Provide the [x, y] coordinate of the cell's center where the given text is located.  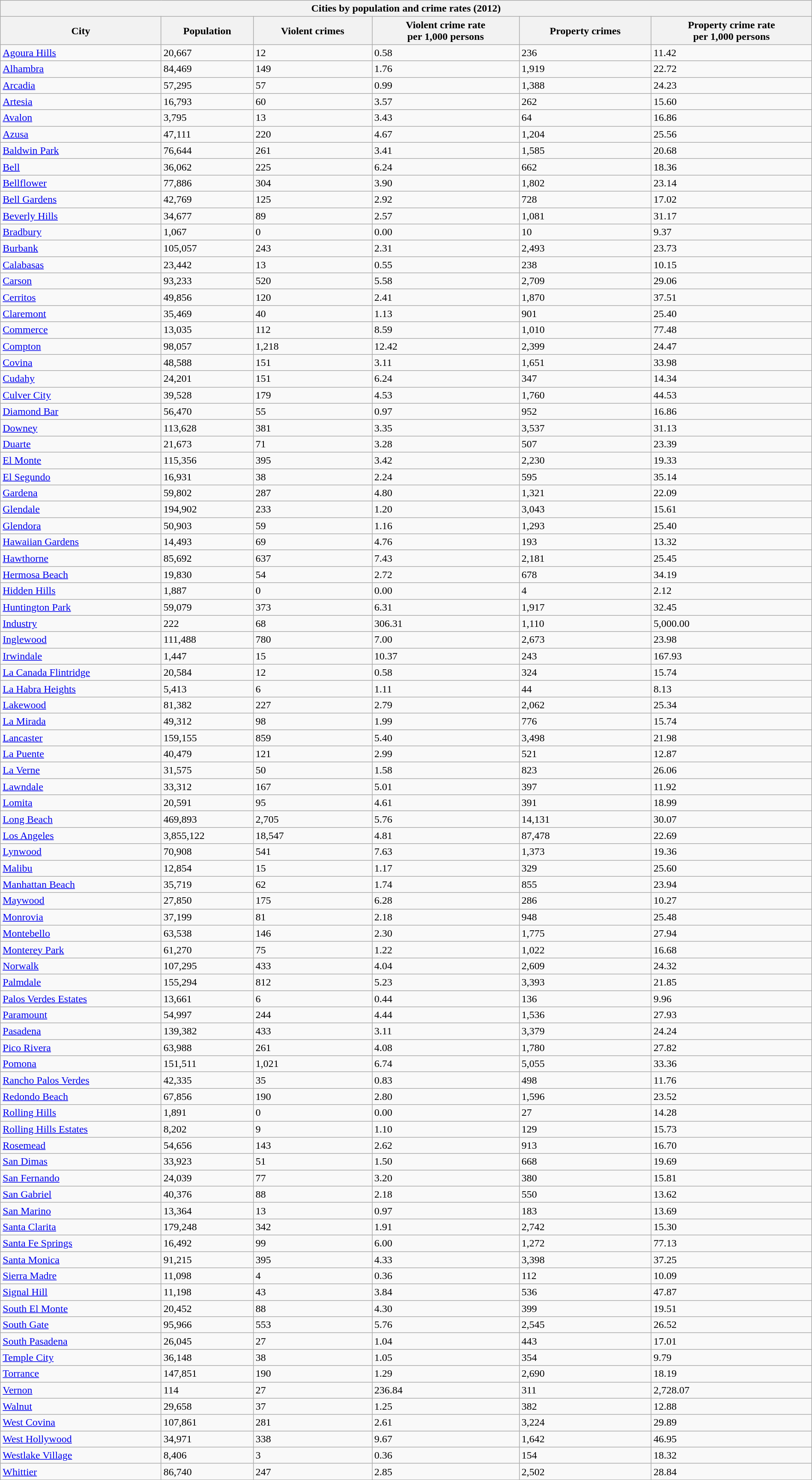
City [81, 31]
5,055 [585, 1064]
13.32 [731, 542]
El Segundo [81, 477]
37,199 [207, 917]
21.85 [731, 982]
324 [585, 672]
34,677 [207, 216]
14,131 [585, 819]
728 [585, 199]
Carson [81, 281]
27.93 [731, 1015]
25.60 [731, 868]
4.80 [446, 493]
306.31 [446, 623]
1,802 [585, 183]
16.68 [731, 950]
Industry [81, 623]
34.19 [731, 575]
3.90 [446, 183]
93,233 [207, 281]
76,644 [207, 150]
21,673 [207, 444]
149 [313, 69]
Claremont [81, 314]
6.00 [446, 1243]
18.36 [731, 167]
1.16 [446, 526]
19.69 [731, 1162]
5,000.00 [731, 623]
2,690 [585, 1374]
1,022 [585, 950]
125 [313, 199]
7.43 [446, 558]
22.69 [731, 836]
Calabasas [81, 265]
68 [313, 623]
23.52 [731, 1097]
233 [313, 509]
4.53 [446, 395]
1.13 [446, 314]
35 [313, 1080]
20,452 [207, 1309]
381 [313, 428]
24.23 [731, 85]
50 [313, 770]
55 [313, 411]
2.57 [446, 216]
Maywood [81, 901]
Property crime rateper 1,000 persons [731, 31]
77 [313, 1178]
56,470 [207, 411]
36,062 [207, 167]
18.19 [731, 1374]
98 [313, 721]
27,850 [207, 901]
380 [585, 1178]
29,658 [207, 1406]
31.17 [731, 216]
15.81 [731, 1178]
77.13 [731, 1243]
37 [313, 1406]
105,057 [207, 249]
71 [313, 444]
Long Beach [81, 819]
Santa Fe Springs [81, 1243]
1,642 [585, 1439]
47,111 [207, 134]
San Marino [81, 1210]
Bradbury [81, 232]
236.84 [446, 1390]
139,382 [207, 1031]
43 [313, 1292]
4.76 [446, 542]
1,204 [585, 134]
South El Monte [81, 1309]
5,413 [207, 689]
2,705 [313, 819]
2.80 [446, 1097]
238 [585, 265]
823 [585, 770]
24.47 [731, 346]
77.48 [731, 330]
51 [313, 1162]
373 [313, 607]
6.28 [446, 901]
9.79 [731, 1357]
220 [313, 134]
Agoura Hills [81, 53]
27.94 [731, 933]
Norwalk [81, 966]
18,547 [313, 836]
24,201 [207, 379]
3,855,122 [207, 836]
81 [313, 917]
913 [585, 1145]
Duarte [81, 444]
354 [585, 1357]
Pico Rivera [81, 1048]
129 [585, 1129]
10.27 [731, 901]
Huntington Park [81, 607]
399 [585, 1309]
14.34 [731, 379]
5.40 [446, 737]
7.63 [446, 852]
1,388 [585, 85]
95,966 [207, 1325]
469,893 [207, 819]
13.62 [731, 1194]
3.41 [446, 150]
75 [313, 950]
776 [585, 721]
36,148 [207, 1357]
34,971 [207, 1439]
6.31 [446, 607]
5.58 [446, 281]
40 [313, 314]
10.37 [446, 656]
2,062 [585, 705]
Westlake Village [81, 1455]
113,628 [207, 428]
3,398 [585, 1259]
2,545 [585, 1325]
Lancaster [81, 737]
Los Angeles [81, 836]
5.01 [446, 787]
Bellflower [81, 183]
1.29 [446, 1374]
30.07 [731, 819]
0.99 [446, 85]
3,379 [585, 1031]
La Puente [81, 754]
3.57 [446, 102]
111,488 [207, 640]
Hawaiian Gardens [81, 542]
23.98 [731, 640]
42,335 [207, 1080]
18.32 [731, 1455]
Baldwin Park [81, 150]
West Hollywood [81, 1439]
59 [313, 526]
33.36 [731, 1064]
3,498 [585, 737]
2,673 [585, 640]
Arcadia [81, 85]
Santa Clarita [81, 1227]
8,406 [207, 1455]
281 [313, 1423]
West Covina [81, 1423]
236 [585, 53]
Glendora [81, 526]
Hidden Hills [81, 591]
Pasadena [81, 1031]
1,780 [585, 1048]
Monterey Park [81, 950]
8,202 [207, 1129]
87,478 [585, 836]
2,493 [585, 249]
2,230 [585, 460]
El Monte [81, 460]
Lakewood [81, 705]
Inglewood [81, 640]
9.96 [731, 999]
San Gabriel [81, 1194]
16,492 [207, 1243]
89 [313, 216]
262 [585, 102]
521 [585, 754]
4.67 [446, 134]
1,218 [313, 346]
4.04 [446, 966]
11.42 [731, 53]
2.62 [446, 1145]
26.52 [731, 1325]
23,442 [207, 265]
Rancho Palos Verdes [81, 1080]
20,591 [207, 803]
12,854 [207, 868]
10 [585, 232]
57 [313, 85]
Redondo Beach [81, 1097]
Walnut [81, 1406]
4.30 [446, 1309]
3.35 [446, 428]
121 [313, 754]
Commerce [81, 330]
4.33 [446, 1259]
Hermosa Beach [81, 575]
13,661 [207, 999]
5.23 [446, 982]
Artesia [81, 102]
42,769 [207, 199]
Avalon [81, 118]
1,651 [585, 363]
16.70 [731, 1145]
179 [313, 395]
24.32 [731, 966]
151,511 [207, 1064]
15.60 [731, 102]
2,709 [585, 281]
1.58 [446, 770]
63,988 [207, 1048]
143 [313, 1145]
Azusa [81, 134]
17.02 [731, 199]
62 [313, 884]
25.34 [731, 705]
15.30 [731, 1227]
19.36 [731, 852]
26,045 [207, 1341]
678 [585, 575]
99 [313, 1243]
31.13 [731, 428]
2.85 [446, 1471]
29.89 [731, 1423]
12.87 [731, 754]
2.72 [446, 575]
Montebello [81, 933]
147,851 [207, 1374]
35,719 [207, 884]
29.06 [731, 281]
La Canada Flintridge [81, 672]
136 [585, 999]
329 [585, 868]
Population [207, 31]
1.11 [446, 689]
26.06 [731, 770]
Bell Gardens [81, 199]
Pomona [81, 1064]
1,585 [585, 150]
952 [585, 411]
175 [313, 901]
901 [585, 314]
Rolling Hills Estates [81, 1129]
Compton [81, 346]
1.25 [446, 1406]
23.94 [731, 884]
South Gate [81, 1325]
1.20 [446, 509]
37.51 [731, 297]
2.30 [446, 933]
2.12 [731, 591]
859 [313, 737]
2.79 [446, 705]
54 [313, 575]
22.09 [731, 493]
1.17 [446, 868]
637 [313, 558]
64 [585, 118]
49,312 [207, 721]
8.59 [446, 330]
21.98 [731, 737]
16,793 [207, 102]
54,997 [207, 1015]
49,856 [207, 297]
2.31 [446, 249]
95 [313, 803]
20,667 [207, 53]
2.61 [446, 1423]
167.93 [731, 656]
227 [313, 705]
27.82 [731, 1048]
0.55 [446, 265]
Glendale [81, 509]
391 [585, 803]
13.69 [731, 1210]
2,609 [585, 966]
222 [207, 623]
9.67 [446, 1439]
4.61 [446, 803]
Temple City [81, 1357]
98,057 [207, 346]
9.37 [731, 232]
Whittier [81, 1471]
15.73 [731, 1129]
595 [585, 477]
33,312 [207, 787]
3.84 [446, 1292]
382 [585, 1406]
La Mirada [81, 721]
47.87 [731, 1292]
67,856 [207, 1097]
11.76 [731, 1080]
Alhambra [81, 69]
1,067 [207, 232]
115,356 [207, 460]
13,364 [207, 1210]
3,795 [207, 118]
32.45 [731, 607]
9 [313, 1129]
1.50 [446, 1162]
70,908 [207, 852]
33.98 [731, 363]
Torrance [81, 1374]
1,760 [585, 395]
35.14 [731, 477]
247 [313, 1471]
19.51 [731, 1309]
Beverly Hills [81, 216]
1,887 [207, 591]
86,740 [207, 1471]
San Dimas [81, 1162]
Palmdale [81, 982]
1,870 [585, 297]
28.84 [731, 1471]
342 [313, 1227]
23.14 [731, 183]
3.43 [446, 118]
Palos Verdes Estates [81, 999]
1,596 [585, 1097]
57,295 [207, 85]
536 [585, 1292]
Santa Monica [81, 1259]
107,295 [207, 966]
Paramount [81, 1015]
1,293 [585, 526]
Irwindale [81, 656]
311 [585, 1390]
Diamond Bar [81, 411]
69 [313, 542]
2.99 [446, 754]
Bell [81, 167]
Lomita [81, 803]
4.81 [446, 836]
15.61 [731, 509]
2,181 [585, 558]
24,039 [207, 1178]
1,010 [585, 330]
6.74 [446, 1064]
La Verne [81, 770]
155,294 [207, 982]
Lynwood [81, 852]
507 [585, 444]
60 [313, 102]
23.73 [731, 249]
33,923 [207, 1162]
668 [585, 1162]
7.00 [446, 640]
40,479 [207, 754]
1,919 [585, 69]
44 [585, 689]
20,584 [207, 672]
61,270 [207, 950]
81,382 [207, 705]
2.41 [446, 297]
1.91 [446, 1227]
397 [585, 787]
Violent crime rateper 1,000 persons [446, 31]
662 [585, 167]
Sierra Madre [81, 1276]
193 [585, 542]
12.42 [446, 346]
19.33 [731, 460]
3,393 [585, 982]
855 [585, 884]
2.24 [446, 477]
11,198 [207, 1292]
10.15 [731, 265]
Lawndale [81, 787]
11.92 [731, 787]
2,742 [585, 1227]
San Fernando [81, 1178]
Cerritos [81, 297]
39,528 [207, 395]
1,272 [585, 1243]
Gardena [81, 493]
553 [313, 1325]
Violent crimes [313, 31]
8.13 [731, 689]
2,399 [585, 346]
3.20 [446, 1178]
159,155 [207, 737]
1,081 [585, 216]
25.56 [731, 134]
1,447 [207, 656]
3,224 [585, 1423]
14.28 [731, 1113]
107,861 [207, 1423]
146 [313, 933]
31,575 [207, 770]
780 [313, 640]
1.76 [446, 69]
114 [207, 1390]
63,538 [207, 933]
16,931 [207, 477]
35,469 [207, 314]
59,802 [207, 493]
541 [313, 852]
1,021 [313, 1064]
23.39 [731, 444]
17.01 [731, 1341]
183 [585, 1210]
Covina [81, 363]
40,376 [207, 1194]
85,692 [207, 558]
1,891 [207, 1113]
347 [585, 379]
24.24 [731, 1031]
2,502 [585, 1471]
Cudahy [81, 379]
3.28 [446, 444]
4.08 [446, 1048]
Signal Hill [81, 1292]
948 [585, 917]
12.88 [731, 1406]
1,373 [585, 852]
338 [313, 1439]
550 [585, 1194]
1,536 [585, 1015]
19,830 [207, 575]
Manhattan Beach [81, 884]
Vernon [81, 1390]
812 [313, 982]
1.05 [446, 1357]
179,248 [207, 1227]
1,321 [585, 493]
520 [313, 281]
54,656 [207, 1145]
91,215 [207, 1259]
10.09 [731, 1276]
46.95 [731, 1439]
25.45 [731, 558]
287 [313, 493]
225 [313, 167]
1.22 [446, 950]
244 [313, 1015]
120 [313, 297]
3.42 [446, 460]
50,903 [207, 526]
0.44 [446, 999]
498 [585, 1080]
Downey [81, 428]
2,728.07 [731, 1390]
2.92 [446, 199]
Burbank [81, 249]
3 [313, 1455]
25.48 [731, 917]
14,493 [207, 542]
1,775 [585, 933]
1.99 [446, 721]
18.99 [731, 803]
Rosemead [81, 1145]
77,886 [207, 183]
Property crimes [585, 31]
1.04 [446, 1341]
22.72 [731, 69]
Malibu [81, 868]
Culver City [81, 395]
84,469 [207, 69]
11,098 [207, 1276]
3,537 [585, 428]
304 [313, 183]
13,035 [207, 330]
3,043 [585, 509]
286 [585, 901]
154 [585, 1455]
20.68 [731, 150]
Monrovia [81, 917]
1.74 [446, 884]
443 [585, 1341]
Rolling Hills [81, 1113]
1,110 [585, 623]
4.44 [446, 1015]
0.83 [446, 1080]
1.10 [446, 1129]
167 [313, 787]
44.53 [731, 395]
1,917 [585, 607]
48,588 [207, 363]
Cities by population and crime rates (2012) [406, 9]
37.25 [731, 1259]
La Habra Heights [81, 689]
South Pasadena [81, 1341]
194,902 [207, 509]
59,079 [207, 607]
Hawthorne [81, 558]
